From the cell containing the given text, extract its center point as [x, y] coordinate. 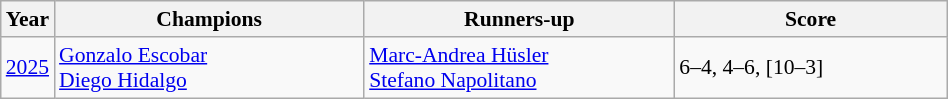
Gonzalo Escobar Diego Hidalgo [209, 68]
2025 [28, 68]
Champions [209, 19]
Year [28, 19]
Score [810, 19]
6–4, 4–6, [10–3] [810, 68]
Marc-Andrea Hüsler Stefano Napolitano [519, 68]
Runners-up [519, 19]
